From the cell containing the given text, extract its center point as (x, y) coordinate. 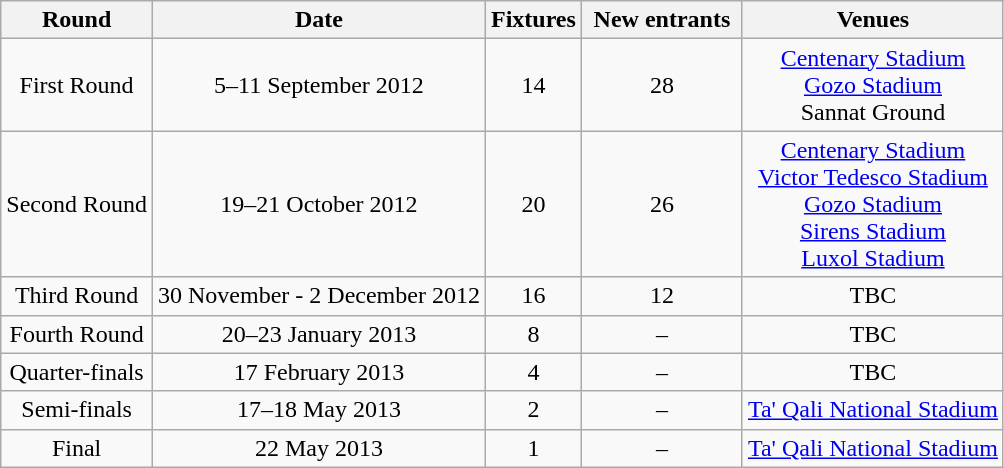
Quarter-finals (77, 372)
12 (662, 296)
Round (77, 20)
19–21 October 2012 (318, 204)
28 (662, 85)
1 (533, 448)
Centenary StadiumVictor Tedesco StadiumGozo StadiumSirens StadiumLuxol Stadium (872, 204)
4 (533, 372)
26 (662, 204)
30 November - 2 December 2012 (318, 296)
17 February 2013 (318, 372)
5–11 September 2012 (318, 85)
Centenary StadiumGozo StadiumSannat Ground (872, 85)
First Round (77, 85)
8 (533, 334)
Fixtures (533, 20)
17–18 May 2013 (318, 410)
Final (77, 448)
14 (533, 85)
22 May 2013 (318, 448)
20 (533, 204)
2 (533, 410)
Date (318, 20)
Semi-finals (77, 410)
Third Round (77, 296)
Second Round (77, 204)
Venues (872, 20)
16 (533, 296)
Fourth Round (77, 334)
New entrants (662, 20)
20–23 January 2013 (318, 334)
